Return (X, Y) of the center of cell containing provided text 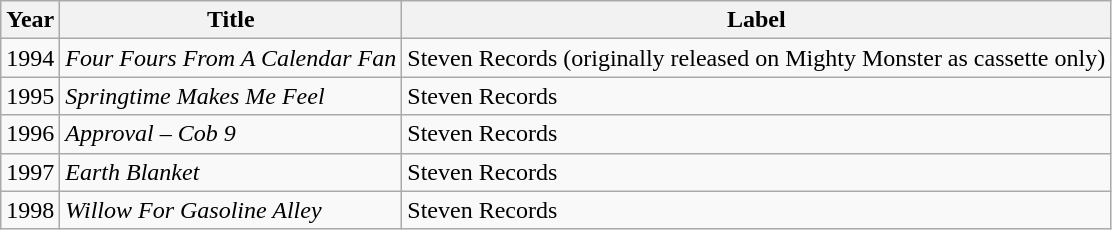
1997 (30, 172)
Steven Records (originally released on Mighty Monster as cassette only) (756, 58)
Four Fours From A Calendar Fan (231, 58)
Label (756, 20)
Willow For Gasoline Alley (231, 210)
1994 (30, 58)
Year (30, 20)
Earth Blanket (231, 172)
Springtime Makes Me Feel (231, 96)
Title (231, 20)
1998 (30, 210)
1996 (30, 134)
Approval – Cob 9 (231, 134)
1995 (30, 96)
